Identify which cell holds the provided text, then report its [x, y] central coordinate. 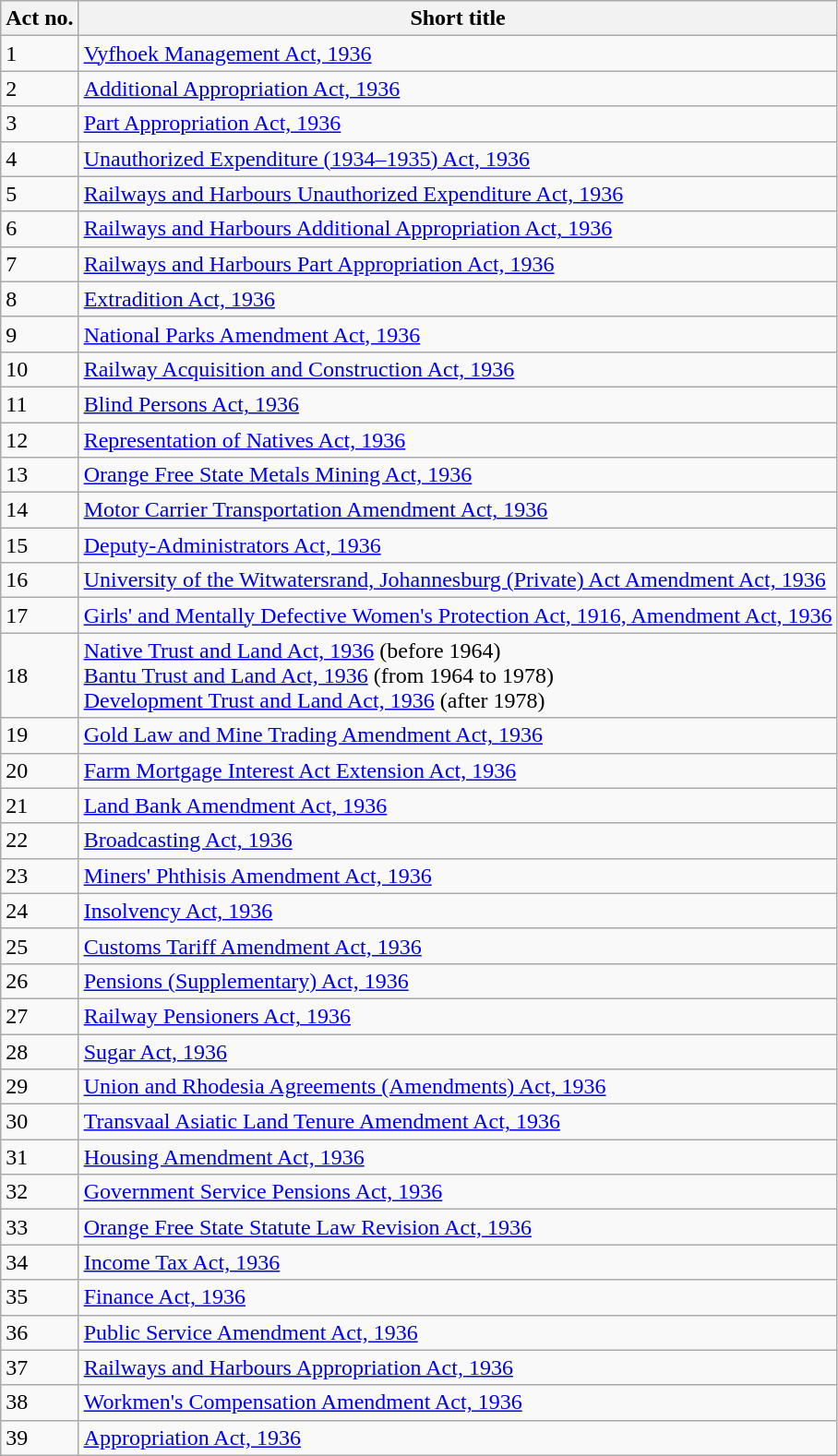
Pensions (Supplementary) Act, 1936 [458, 981]
Workmen's Compensation Amendment Act, 1936 [458, 1402]
Girls' and Mentally Defective Women's Protection Act, 1916, Amendment Act, 1936 [458, 615]
Additional Appropriation Act, 1936 [458, 89]
Orange Free State Metals Mining Act, 1936 [458, 475]
Part Appropriation Act, 1936 [458, 124]
27 [40, 1016]
2 [40, 89]
National Parks Amendment Act, 1936 [458, 334]
1 [40, 54]
16 [40, 580]
23 [40, 876]
9 [40, 334]
Vyfhoek Management Act, 1936 [458, 54]
13 [40, 475]
22 [40, 841]
17 [40, 615]
Railways and Harbours Appropriation Act, 1936 [458, 1367]
15 [40, 545]
Sugar Act, 1936 [458, 1051]
Broadcasting Act, 1936 [458, 841]
Railways and Harbours Part Appropriation Act, 1936 [458, 264]
Act no. [40, 18]
Motor Carrier Transportation Amendment Act, 1936 [458, 510]
5 [40, 194]
Extradition Act, 1936 [458, 299]
4 [40, 159]
Farm Mortgage Interest Act Extension Act, 1936 [458, 770]
Railway Acquisition and Construction Act, 1936 [458, 369]
31 [40, 1157]
Railway Pensioners Act, 1936 [458, 1016]
25 [40, 946]
28 [40, 1051]
26 [40, 981]
Transvaal Asiatic Land Tenure Amendment Act, 1936 [458, 1122]
20 [40, 770]
Orange Free State Statute Law Revision Act, 1936 [458, 1227]
24 [40, 911]
Union and Rhodesia Agreements (Amendments) Act, 1936 [458, 1087]
Miners' Phthisis Amendment Act, 1936 [458, 876]
33 [40, 1227]
21 [40, 806]
38 [40, 1402]
Public Service Amendment Act, 1936 [458, 1332]
34 [40, 1262]
3 [40, 124]
11 [40, 404]
Insolvency Act, 1936 [458, 911]
Land Bank Amendment Act, 1936 [458, 806]
39 [40, 1438]
37 [40, 1367]
10 [40, 369]
18 [40, 675]
Finance Act, 1936 [458, 1297]
Customs Tariff Amendment Act, 1936 [458, 946]
14 [40, 510]
Short title [458, 18]
6 [40, 229]
30 [40, 1122]
Gold Law and Mine Trading Amendment Act, 1936 [458, 735]
32 [40, 1192]
Government Service Pensions Act, 1936 [458, 1192]
University of the Witwatersrand, Johannesburg (Private) Act Amendment Act, 1936 [458, 580]
29 [40, 1087]
Appropriation Act, 1936 [458, 1438]
7 [40, 264]
Blind Persons Act, 1936 [458, 404]
Deputy-Administrators Act, 1936 [458, 545]
Unauthorized Expenditure (1934–1935) Act, 1936 [458, 159]
Representation of Natives Act, 1936 [458, 440]
Native Trust and Land Act, 1936 (before 1964) Bantu Trust and Land Act, 1936 (from 1964 to 1978) Development Trust and Land Act, 1936 (after 1978) [458, 675]
8 [40, 299]
Railways and Harbours Additional Appropriation Act, 1936 [458, 229]
36 [40, 1332]
35 [40, 1297]
12 [40, 440]
19 [40, 735]
Income Tax Act, 1936 [458, 1262]
Housing Amendment Act, 1936 [458, 1157]
Railways and Harbours Unauthorized Expenditure Act, 1936 [458, 194]
